Pinpoint the cell where the given text exists, returning its (x, y) midpoint coordinate. 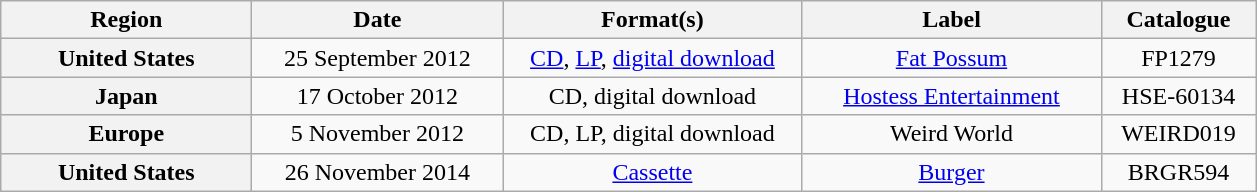
25 September 2012 (378, 58)
5 November 2012 (378, 134)
17 October 2012 (378, 96)
Cassette (652, 172)
Europe (126, 134)
Hostess Entertainment (952, 96)
FP1279 (1178, 58)
Japan (126, 96)
WEIRD019 (1178, 134)
Region (126, 20)
CD, digital download (652, 96)
Format(s) (652, 20)
BRGR594 (1178, 172)
Fat Possum (952, 58)
26 November 2014 (378, 172)
Weird World (952, 134)
HSE-60134 (1178, 96)
Catalogue (1178, 20)
Label (952, 20)
Burger (952, 172)
Date (378, 20)
